Capture the cell that displays the provided text and extract its (X, Y) central coordinate. 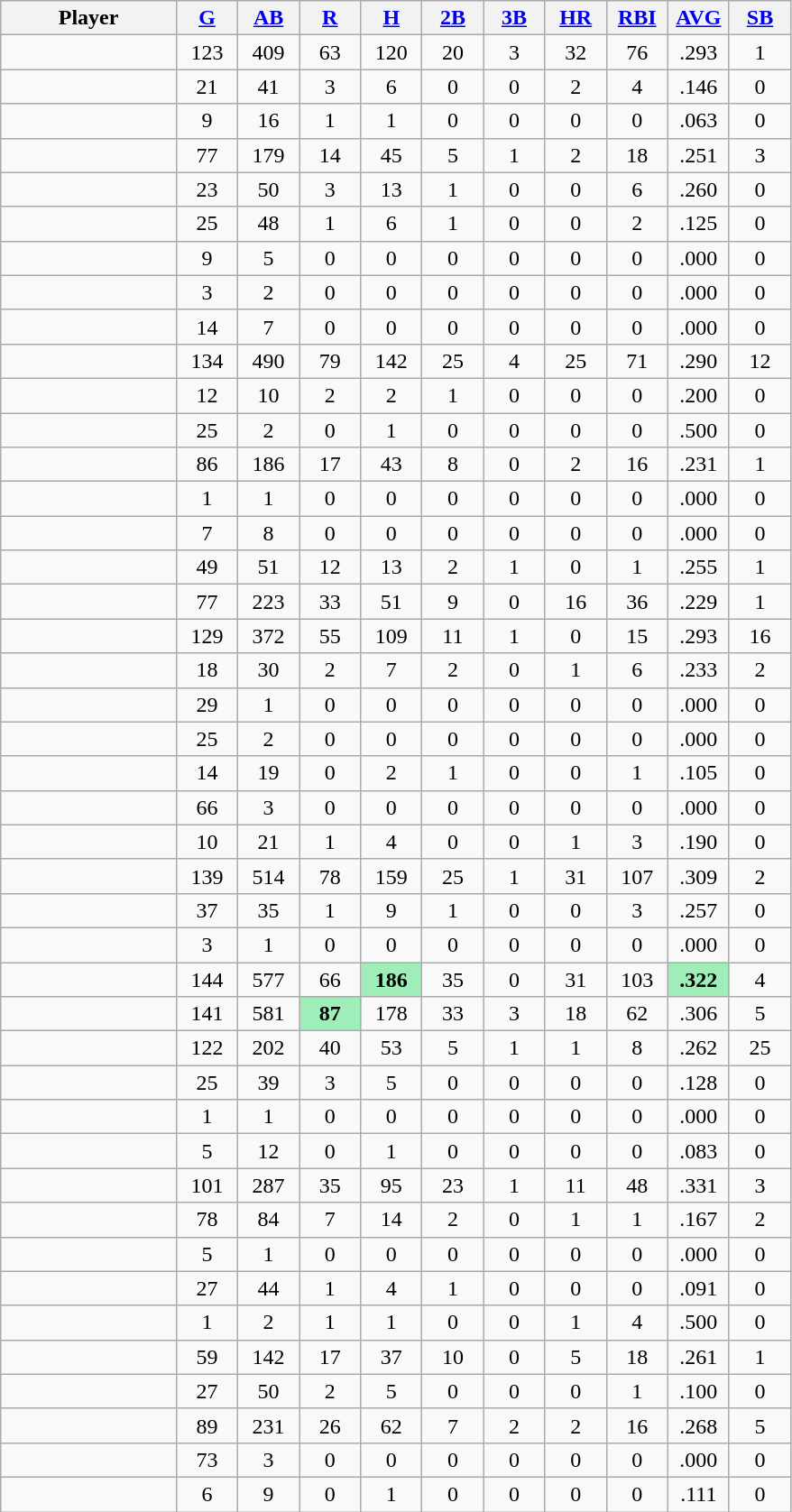
581 (269, 1014)
AB (269, 18)
.290 (698, 361)
H (391, 18)
.331 (698, 1185)
26 (330, 1425)
103 (637, 979)
134 (207, 361)
577 (269, 979)
.322 (698, 979)
86 (207, 465)
144 (207, 979)
29 (207, 705)
123 (207, 52)
AVG (698, 18)
41 (269, 87)
.128 (698, 1083)
.255 (698, 567)
.262 (698, 1048)
.309 (698, 876)
63 (330, 52)
32 (576, 52)
.063 (698, 121)
.257 (698, 910)
95 (391, 1185)
101 (207, 1185)
139 (207, 876)
287 (269, 1185)
.251 (698, 155)
409 (269, 52)
.268 (698, 1425)
45 (391, 155)
122 (207, 1048)
120 (391, 52)
15 (637, 636)
.091 (698, 1288)
.233 (698, 670)
84 (269, 1220)
79 (330, 361)
107 (637, 876)
36 (637, 602)
.125 (698, 224)
202 (269, 1048)
40 (330, 1048)
49 (207, 567)
89 (207, 1425)
87 (330, 1014)
.260 (698, 189)
.105 (698, 773)
.200 (698, 395)
.231 (698, 465)
73 (207, 1460)
231 (269, 1425)
44 (269, 1288)
Player (88, 18)
.190 (698, 842)
179 (269, 155)
39 (269, 1083)
G (207, 18)
.261 (698, 1357)
223 (269, 602)
30 (269, 670)
.100 (698, 1391)
2B (453, 18)
.306 (698, 1014)
109 (391, 636)
490 (269, 361)
178 (391, 1014)
SB (760, 18)
19 (269, 773)
372 (269, 636)
159 (391, 876)
53 (391, 1048)
129 (207, 636)
59 (207, 1357)
514 (269, 876)
RBI (637, 18)
55 (330, 636)
20 (453, 52)
141 (207, 1014)
.083 (698, 1151)
HR (576, 18)
71 (637, 361)
.146 (698, 87)
R (330, 18)
76 (637, 52)
.167 (698, 1220)
43 (391, 465)
3B (514, 18)
.229 (698, 602)
.111 (698, 1494)
